Locate the cell with the specified text and output its (x, y) center coordinate. 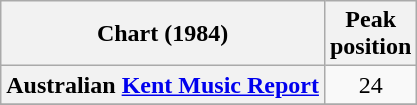
Australian Kent Music Report (163, 85)
24 (370, 85)
Peakposition (370, 34)
Chart (1984) (163, 34)
